Extract the [X, Y] coordinate from the center of the cell holding the provided text.  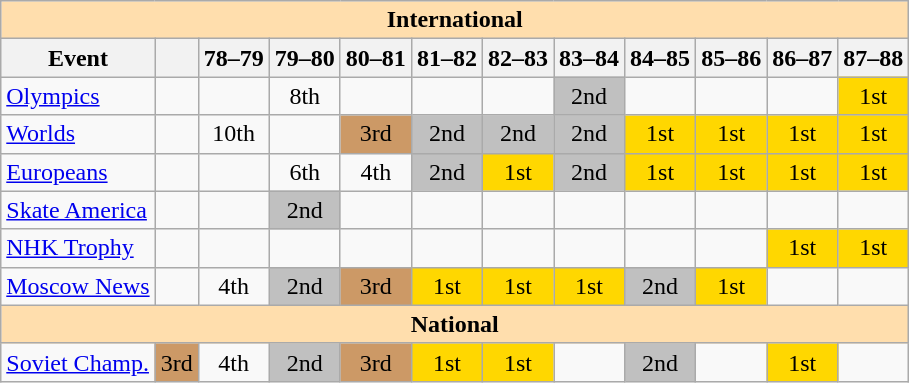
6th [304, 172]
International [455, 20]
84–85 [660, 58]
8th [304, 96]
85–86 [732, 58]
83–84 [590, 58]
Skate America [78, 210]
10th [234, 134]
Moscow News [78, 286]
Soviet Champ. [78, 362]
Europeans [78, 172]
79–80 [304, 58]
81–82 [446, 58]
Worlds [78, 134]
82–83 [518, 58]
87–88 [874, 58]
National [455, 324]
78–79 [234, 58]
80–81 [376, 58]
Event [78, 58]
NHK Trophy [78, 248]
Olympics [78, 96]
86–87 [802, 58]
